Find where the given text appears and provide that cell's center as (x, y) coordinate. 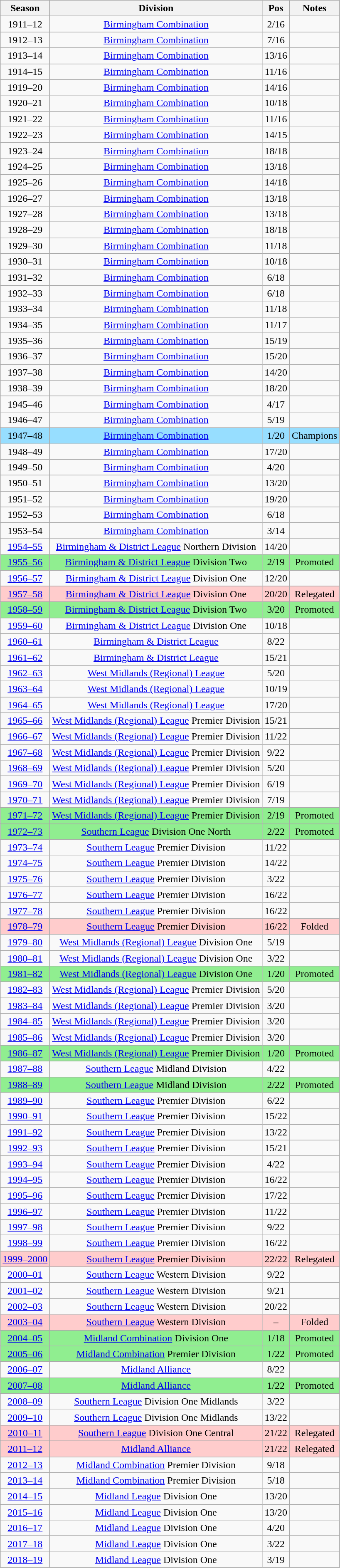
1923–24 (25, 151)
18/20 (276, 388)
1911–12 (25, 24)
Birmingham & District League Northern Division (156, 547)
7/19 (276, 800)
1928–29 (25, 230)
2011–12 (25, 1449)
1948–49 (25, 451)
1973–74 (25, 847)
1946–47 (25, 420)
Division (156, 8)
2006–07 (25, 1370)
2009–10 (25, 1417)
5/18 (276, 1481)
1961–62 (25, 657)
Pos (276, 8)
1930–31 (25, 262)
Midland Combination Division One (156, 1338)
1937–38 (25, 372)
1931–32 (25, 277)
1988–89 (25, 1085)
1912–13 (25, 40)
1972–73 (25, 831)
2002–03 (25, 1306)
1966–67 (25, 737)
1986–87 (25, 1053)
1914–15 (25, 72)
20/20 (276, 594)
13/16 (276, 56)
4/17 (276, 404)
2010–11 (25, 1433)
1975–76 (25, 879)
14/18 (276, 182)
1994–95 (25, 1180)
1955–56 (25, 562)
1927–28 (25, 214)
1974–75 (25, 863)
1971–72 (25, 816)
1996–97 (25, 1212)
2005–06 (25, 1354)
1959–60 (25, 626)
1968–69 (25, 768)
1956–57 (25, 578)
1977–78 (25, 910)
2008–09 (25, 1401)
22/22 (276, 1259)
1978–79 (25, 926)
1958–59 (25, 610)
1/18 (276, 1338)
1981–82 (25, 974)
1991–92 (25, 1132)
12/20 (276, 578)
Southern League Division One Central (156, 1433)
1965–66 (25, 721)
1921–22 (25, 119)
1989–90 (25, 1101)
Notes (315, 8)
1995–96 (25, 1195)
1962–63 (25, 673)
10/19 (276, 689)
Champions (315, 435)
2000–01 (25, 1275)
1984–85 (25, 1021)
15/20 (276, 356)
2001–02 (25, 1291)
1979–80 (25, 942)
1992–93 (25, 1148)
1987–88 (25, 1069)
1980–81 (25, 958)
Southern League Division One North (156, 831)
1964–65 (25, 705)
1950–51 (25, 483)
9/21 (276, 1291)
17/22 (276, 1195)
2018–19 (25, 1560)
2013–14 (25, 1481)
3/14 (276, 531)
1976–77 (25, 895)
1999–2000 (25, 1259)
14/16 (276, 87)
6/19 (276, 784)
1957–58 (25, 594)
1993–94 (25, 1164)
1990–91 (25, 1116)
2004–05 (25, 1338)
19/20 (276, 499)
20/22 (276, 1306)
1919–20 (25, 87)
1969–70 (25, 784)
2007–08 (25, 1385)
1938–39 (25, 388)
6/22 (276, 1101)
Season (25, 8)
2017–18 (25, 1544)
1998–99 (25, 1243)
1983–84 (25, 1006)
15/19 (276, 341)
7/16 (276, 40)
3/19 (276, 1560)
1951–52 (25, 499)
1970–71 (25, 800)
1960–61 (25, 641)
1945–46 (25, 404)
1953–54 (25, 531)
– (276, 1322)
1920–21 (25, 103)
1963–64 (25, 689)
1997–98 (25, 1227)
1935–36 (25, 341)
15/22 (276, 1116)
11/17 (276, 325)
1929–30 (25, 246)
1934–35 (25, 325)
2015–16 (25, 1512)
1924–25 (25, 166)
14/22 (276, 863)
1952–53 (25, 515)
1926–27 (25, 198)
1933–34 (25, 309)
1947–48 (25, 435)
2003–04 (25, 1322)
1954–55 (25, 547)
1982–83 (25, 990)
1967–68 (25, 752)
1913–14 (25, 56)
1925–26 (25, 182)
14/15 (276, 135)
2016–17 (25, 1528)
2/16 (276, 24)
1949–50 (25, 467)
2012–13 (25, 1464)
1936–37 (25, 356)
9/18 (276, 1464)
2014–15 (25, 1496)
1932–33 (25, 293)
1922–23 (25, 135)
1985–86 (25, 1037)
